Determine the [X, Y] coordinate at the center of the cell enclosing the given text.  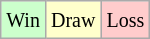
Loss [126, 20]
Draw [72, 20]
Win [24, 20]
